Search for the cell housing the specified text and yield its (X, Y) center coordinate. 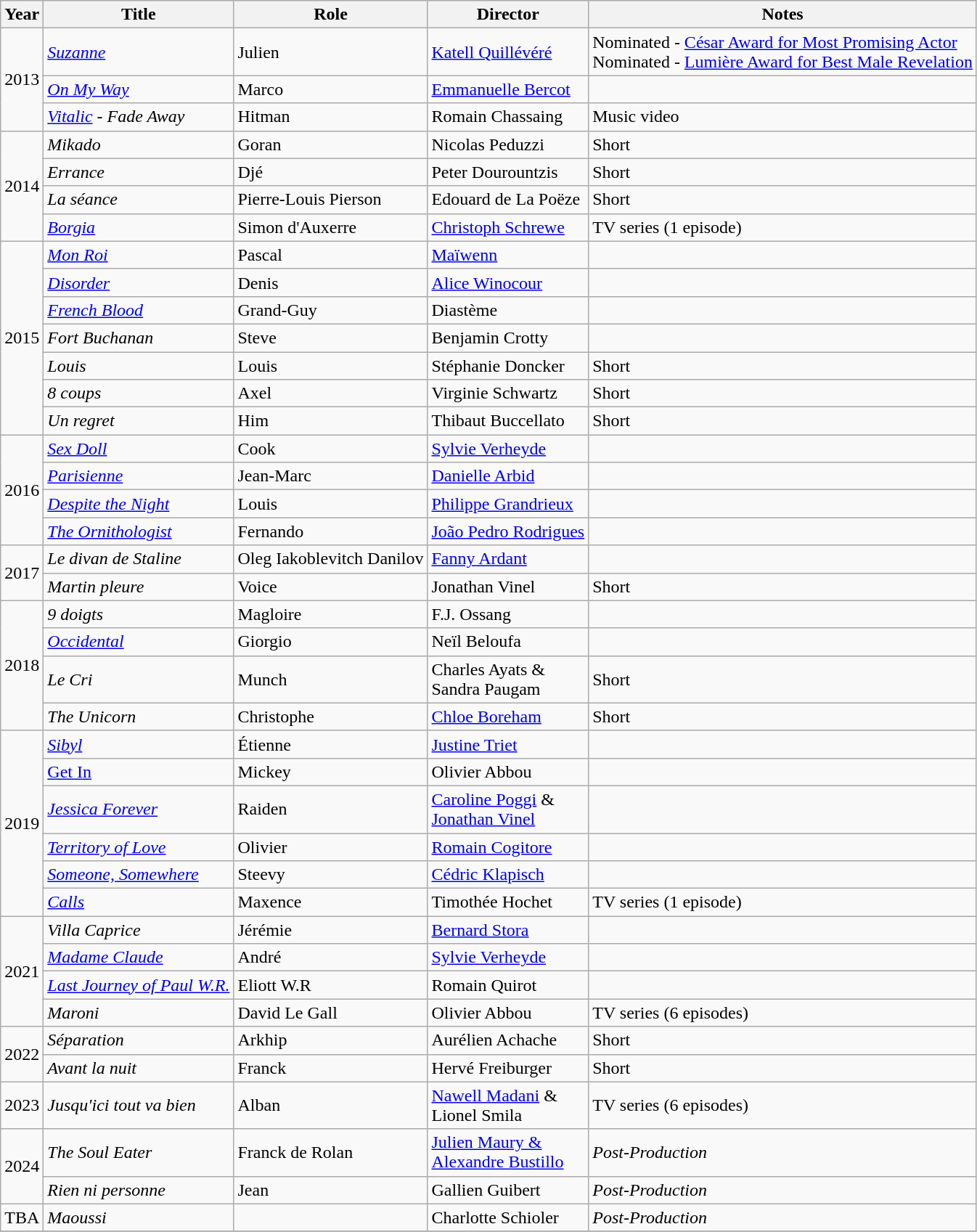
Philippe Grandrieux (508, 504)
The Ornithologist (139, 531)
Benjamin Crotty (508, 338)
Fort Buchanan (139, 338)
Peter Dourountzis (508, 172)
Nominated - César Award for Most Promising ActorNominated - Lumière Award for Best Male Revelation (782, 52)
Maïwenn (508, 255)
Stéphanie Doncker (508, 365)
Edouard de La Poëze (508, 200)
Denis (331, 282)
Hitman (331, 117)
Eliott W.R (331, 985)
Last Journey of Paul W.R. (139, 985)
Romain Quirot (508, 985)
Disorder (139, 282)
Séparation (139, 1040)
2019 (22, 823)
F.J. Ossang (508, 614)
Get In (139, 772)
2022 (22, 1054)
2015 (22, 338)
Virginie Schwartz (508, 393)
Grand-Guy (331, 310)
Steve (331, 338)
Oleg Iakoblevitch Danilov (331, 559)
Djé (331, 172)
Parisienne (139, 476)
Le divan de Staline (139, 559)
Raiden (331, 809)
Martin pleure (139, 587)
Katell Quillévéré (508, 52)
Romain Cogitore (508, 847)
Christoph Schrewe (508, 227)
Jonathan Vinel (508, 587)
Marco (331, 89)
Someone, Somewhere (139, 875)
Maxence (331, 902)
Timothée Hochet (508, 902)
Axel (331, 393)
2013 (22, 80)
9 doigts (139, 614)
Maroni (139, 1013)
Vitalic - Fade Away (139, 117)
Christophe (331, 717)
Sex Doll (139, 449)
Goran (331, 144)
Mikado (139, 144)
Cédric Klapisch (508, 875)
Aurélien Achache (508, 1040)
Steevy (331, 875)
On My Way (139, 89)
2014 (22, 186)
Simon d'Auxerre (331, 227)
Rien ni personne (139, 1190)
Voice (331, 587)
Nawell Madani & Lionel Smila (508, 1105)
Music video (782, 117)
Notes (782, 15)
Madame Claude (139, 958)
La séance (139, 200)
2021 (22, 971)
Pascal (331, 255)
2016 (22, 490)
Caroline Poggi & Jonathan Vinel (508, 809)
Errance (139, 172)
Sibyl (139, 744)
Jean-Marc (331, 476)
The Unicorn (139, 717)
Occidental (139, 642)
Justine Triet (508, 744)
Suzanne (139, 52)
André (331, 958)
Charles Ayats & Sandra Paugam (508, 680)
Danielle Arbid (508, 476)
Arkhip (331, 1040)
2017 (22, 573)
Hervé Freiburger (508, 1068)
Jessica Forever (139, 809)
Mon Roi (139, 255)
2024 (22, 1166)
Magloire (331, 614)
Jusqu'ici tout va bien (139, 1105)
Gallien Guibert (508, 1190)
Chloe Boreham (508, 717)
Jean (331, 1190)
Diastème (508, 310)
Le Cri (139, 680)
Giorgio (331, 642)
Charlotte Schioler (508, 1217)
Franck de Rolan (331, 1153)
Year (22, 15)
Emmanuelle Bercot (508, 89)
Munch (331, 680)
Avant la nuit (139, 1068)
Alban (331, 1105)
Pierre-Louis Pierson (331, 200)
2023 (22, 1105)
Calls (139, 902)
Fanny Ardant (508, 559)
Fernando (331, 531)
Villa Caprice (139, 930)
Romain Chassaing (508, 117)
Director (508, 15)
Role (331, 15)
Borgia (139, 227)
Maoussi (139, 1217)
Olivier (331, 847)
Territory of Love (139, 847)
Julien Maury & Alexandre Bustillo (508, 1153)
Alice Winocour (508, 282)
Jérémie (331, 930)
Neïl Beloufa (508, 642)
Bernard Stora (508, 930)
João Pedro Rodrigues (508, 531)
8 coups (139, 393)
Julien (331, 52)
Him (331, 421)
Franck (331, 1068)
French Blood (139, 310)
Cook (331, 449)
Mickey (331, 772)
TBA (22, 1217)
The Soul Eater (139, 1153)
Thibaut Buccellato (508, 421)
Title (139, 15)
Despite the Night (139, 504)
Un regret (139, 421)
2018 (22, 665)
Nicolas Peduzzi (508, 144)
Étienne (331, 744)
David Le Gall (331, 1013)
